Capture the cell that displays the provided text and extract its [X, Y] central coordinate. 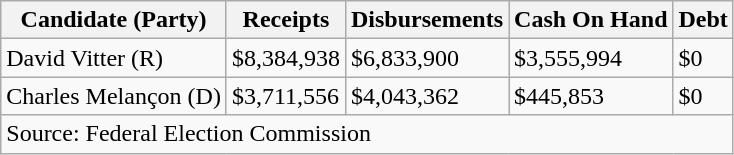
$3,711,556 [286, 96]
Receipts [286, 20]
Disbursements [426, 20]
$3,555,994 [591, 58]
$4,043,362 [426, 96]
David Vitter (R) [114, 58]
$445,853 [591, 96]
Cash On Hand [591, 20]
$8,384,938 [286, 58]
Debt [703, 20]
Source: Federal Election Commission [368, 134]
$6,833,900 [426, 58]
Charles Melançon (D) [114, 96]
Candidate (Party) [114, 20]
